Determine the (x, y) coordinate at the center of the cell enclosing the given text.  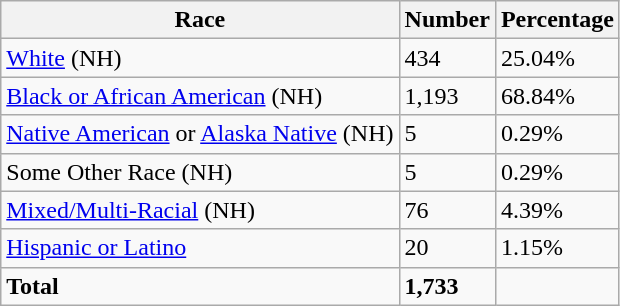
76 (447, 210)
Native American or Alaska Native (NH) (200, 134)
Number (447, 20)
1.15% (557, 248)
Some Other Race (NH) (200, 172)
Total (200, 286)
Percentage (557, 20)
Hispanic or Latino (200, 248)
4.39% (557, 210)
Black or African American (NH) (200, 96)
25.04% (557, 58)
20 (447, 248)
1,193 (447, 96)
68.84% (557, 96)
Mixed/Multi-Racial (NH) (200, 210)
1,733 (447, 286)
Race (200, 20)
434 (447, 58)
White (NH) (200, 58)
